For the text-containing cell, return its midpoint in (X, Y) coordinate format. 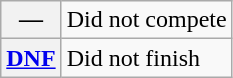
Did not compete (146, 20)
DNF (31, 58)
Did not finish (146, 58)
— (31, 20)
